Determine the (x, y) coordinate at the center of the cell enclosing the given text.  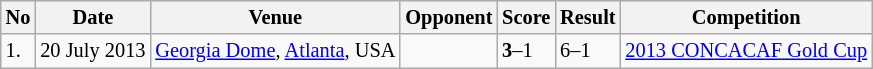
6–1 (588, 51)
2013 CONCACAF Gold Cup (746, 51)
Date (92, 17)
3–1 (526, 51)
Competition (746, 17)
Georgia Dome, Atlanta, USA (275, 51)
No (18, 17)
1. (18, 51)
Score (526, 17)
Venue (275, 17)
Opponent (448, 17)
20 July 2013 (92, 51)
Result (588, 17)
